Extract the [x, y] coordinate from the center of the cell holding the provided text.  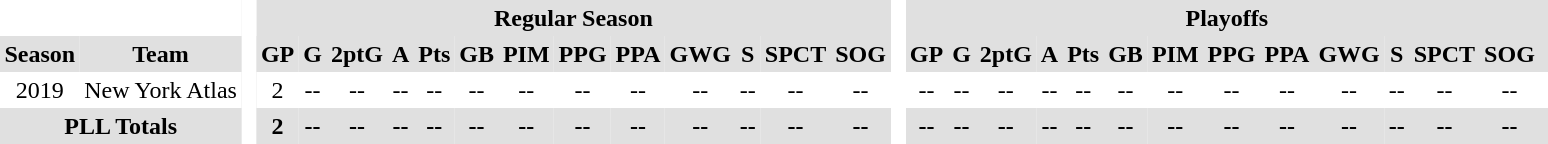
2019 [40, 90]
Team [161, 54]
Season [40, 54]
New York Atlas [161, 90]
Regular Season [573, 18]
PLL Totals [120, 126]
Playoffs [1226, 18]
